Determine the (X, Y) coordinate at the center of the cell enclosing the given text.  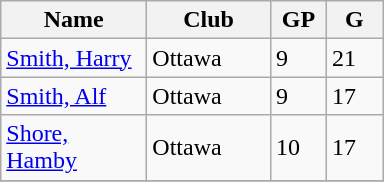
Name (74, 20)
G (354, 20)
Smith, Alf (74, 96)
GP (298, 20)
Shore, Hamby (74, 148)
Club (209, 20)
10 (298, 148)
21 (354, 58)
Smith, Harry (74, 58)
